Pinpoint the cell where the given text exists, returning its [x, y] midpoint coordinate. 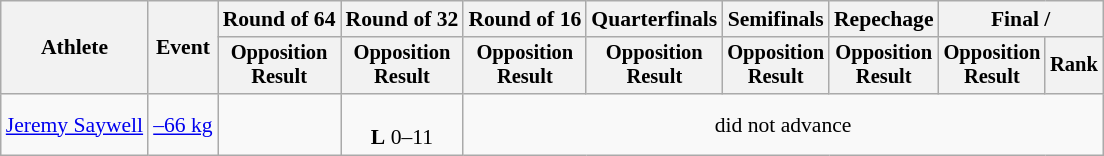
Round of 32 [402, 19]
–66 kg [182, 124]
did not advance [782, 124]
Final / [1021, 19]
Round of 64 [280, 19]
Repechage [884, 19]
Athlete [74, 48]
L 0–11 [402, 124]
Quarterfinals [654, 19]
Semifinals [776, 19]
Rank [1074, 66]
Round of 16 [524, 19]
Event [182, 48]
Jeremy Saywell [74, 124]
